Find where the given text appears and provide that cell's center as (x, y) coordinate. 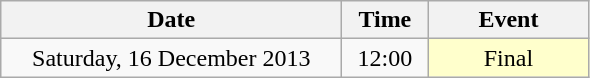
12:00 (385, 58)
Date (172, 20)
Event (508, 20)
Final (508, 58)
Time (385, 20)
Saturday, 16 December 2013 (172, 58)
